Extract the [X, Y] coordinate from the center of the cell holding the provided text.  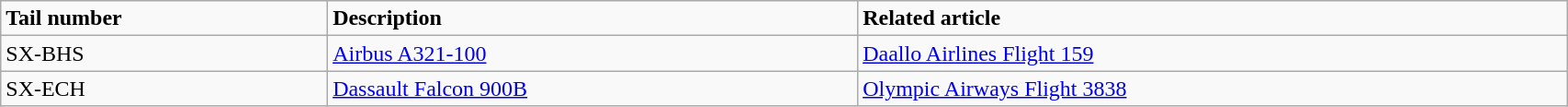
Olympic Airways Flight 3838 [1213, 89]
Airbus A321-100 [593, 53]
SX-ECH [164, 89]
Dassault Falcon 900B [593, 89]
Daallo Airlines Flight 159 [1213, 53]
Related article [1213, 18]
SX-BHS [164, 53]
Tail number [164, 18]
Description [593, 18]
